Provide the (X, Y) coordinate of the cell's center where the given text is located.  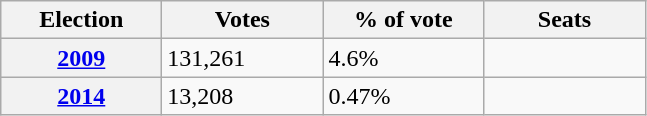
0.47% (404, 96)
13,208 (242, 96)
2009 (82, 58)
Votes (242, 20)
Election (82, 20)
% of vote (404, 20)
131,261 (242, 58)
Seats (564, 20)
2014 (82, 96)
4.6% (404, 58)
